Identify which cell holds the provided text, then report its [x, y] central coordinate. 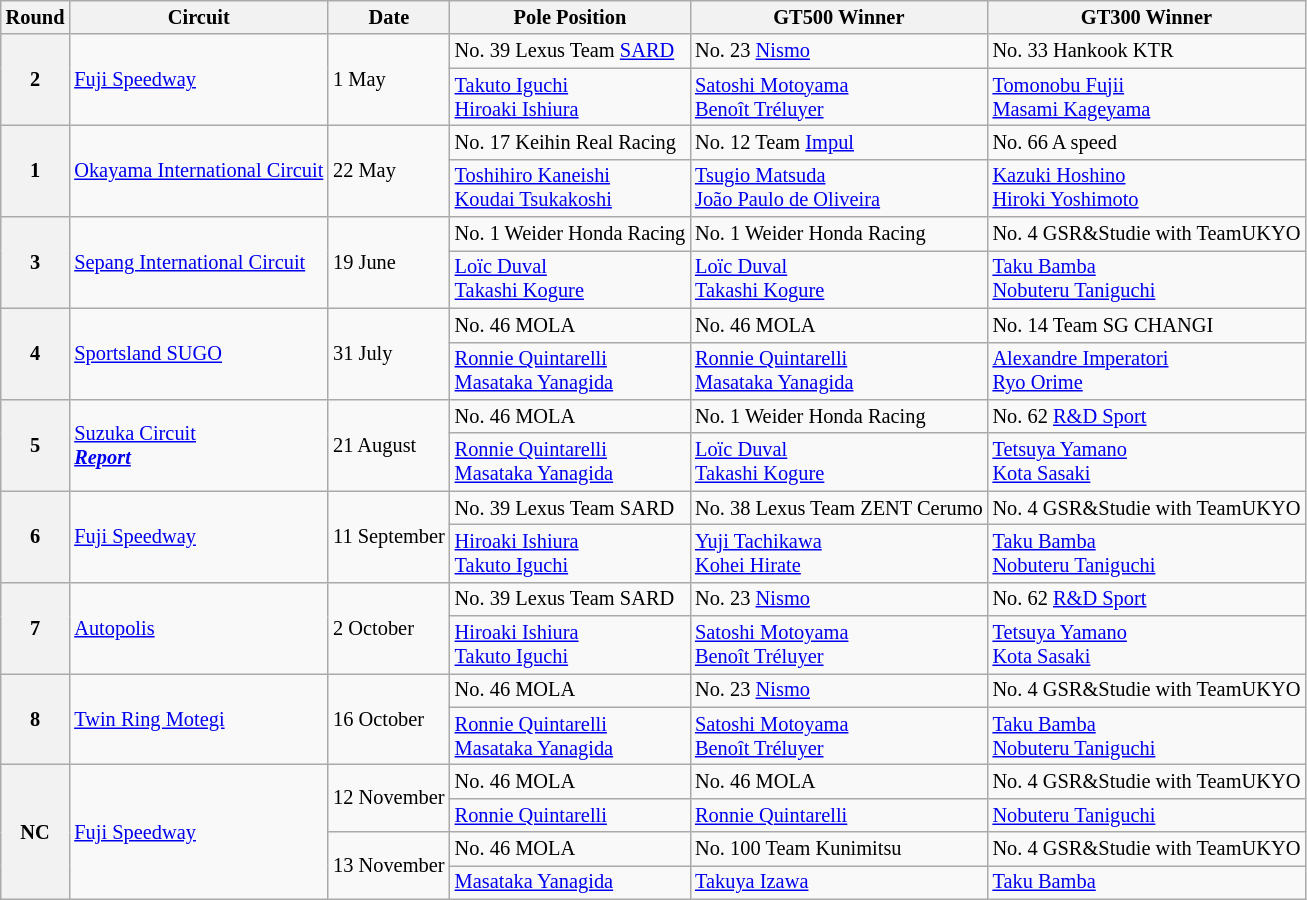
2 October [389, 628]
Kazuki Hoshino Hiroki Yoshimoto [1147, 188]
Taku Bamba [1147, 882]
Tsugio Matsuda João Paulo de Oliveira [838, 188]
31 July [389, 354]
No. 12 Team Impul [838, 142]
Twin Ring Motegi [198, 718]
GT500 Winner [838, 17]
No. 17 Keihin Real Racing [570, 142]
No. 38 Lexus Team ZENT Cerumo [838, 508]
6 [36, 536]
12 November [389, 798]
4 [36, 354]
1 [36, 170]
No. 33 Hankook KTR [1147, 51]
13 November [389, 866]
11 September [389, 536]
NC [36, 832]
Round [36, 17]
5 [36, 444]
Okayama International Circuit [198, 170]
Toshihiro Kaneishi Koudai Tsukakoshi [570, 188]
7 [36, 628]
Takuya Izawa [838, 882]
16 October [389, 718]
21 August [389, 444]
3 [36, 262]
GT300 Winner [1147, 17]
No. 14 Team SG CHANGI [1147, 325]
19 June [389, 262]
Autopolis [198, 628]
Tomonobu Fujii Masami Kageyama [1147, 97]
No. 66 A speed [1147, 142]
Alexandre Imperatori Ryo Orime [1147, 371]
2 [36, 80]
Nobuteru Taniguchi [1147, 815]
No. 100 Team Kunimitsu [838, 849]
Yuji Tachikawa Kohei Hirate [838, 553]
Sepang International Circuit [198, 262]
Circuit [198, 17]
Takuto Iguchi Hiroaki Ishiura [570, 97]
Suzuka CircuitReport [198, 444]
Sportsland SUGO [198, 354]
Pole Position [570, 17]
1 May [389, 80]
Masataka Yanagida [570, 882]
22 May [389, 170]
8 [36, 718]
Date [389, 17]
